Scan for the cell matching the given text and deliver its (X, Y) coordinate at center. 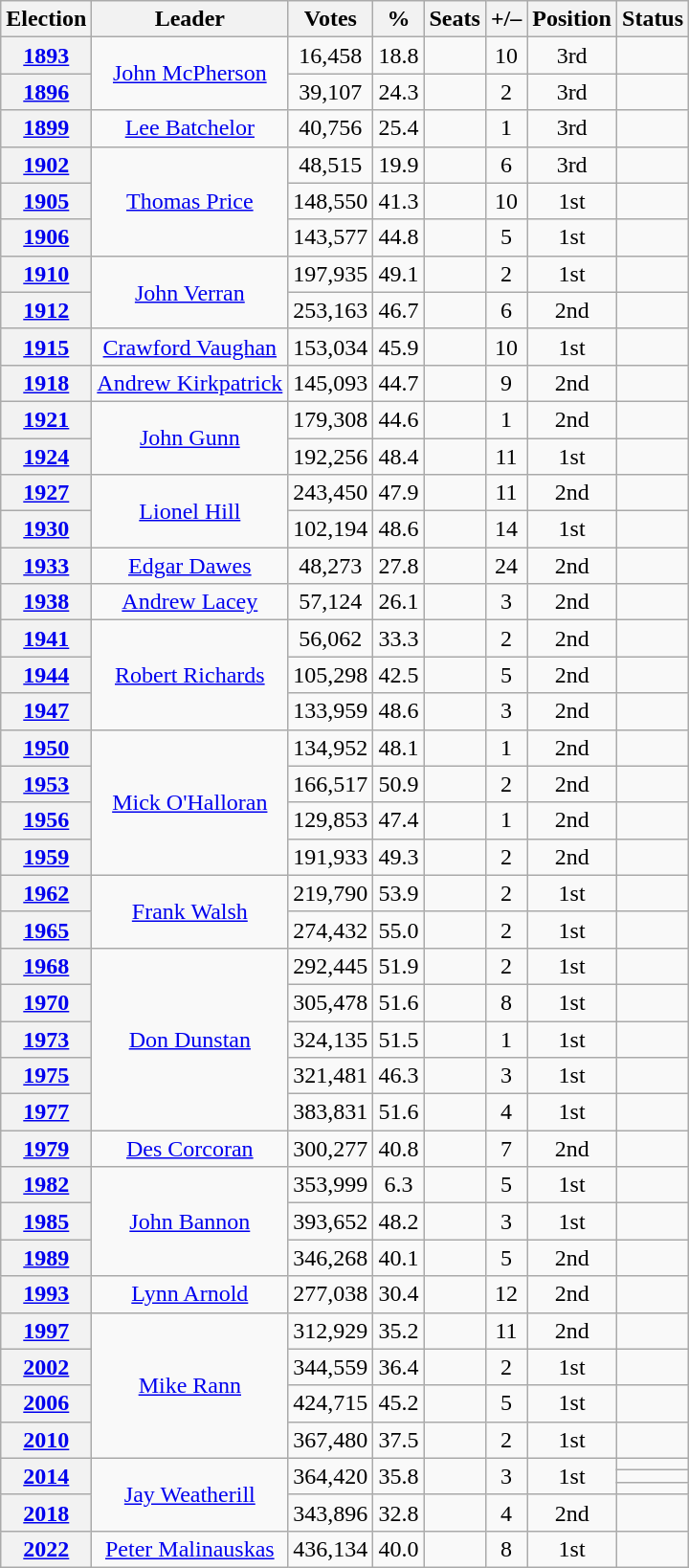
36.4 (398, 1367)
49.3 (398, 857)
1921 (46, 419)
1933 (46, 566)
Frank Walsh (189, 911)
133,959 (331, 711)
1968 (46, 966)
436,134 (331, 1549)
145,093 (331, 383)
51.5 (398, 1039)
6.3 (398, 1185)
John McPherson (189, 74)
1973 (46, 1039)
1893 (46, 56)
1924 (46, 457)
19.9 (398, 165)
191,933 (331, 857)
253,163 (331, 310)
26.1 (398, 602)
2002 (46, 1367)
46.3 (398, 1076)
+/– (505, 19)
1997 (46, 1331)
1927 (46, 493)
48.2 (398, 1221)
Andrew Lacey (189, 602)
40.1 (398, 1258)
Thomas Price (189, 201)
292,445 (331, 966)
1989 (46, 1258)
166,517 (331, 784)
John Verran (189, 292)
24 (505, 566)
41.3 (398, 201)
39,107 (331, 92)
32.8 (398, 1512)
1905 (46, 201)
1915 (46, 347)
27.8 (398, 566)
1953 (46, 784)
Des Corcoran (189, 1149)
30.4 (398, 1294)
48.4 (398, 457)
48,273 (331, 566)
1975 (46, 1076)
Mick O'Halloran (189, 802)
John Gunn (189, 437)
Votes (331, 19)
48.1 (398, 748)
50.9 (398, 784)
383,831 (331, 1112)
45.9 (398, 347)
277,038 (331, 1294)
353,999 (331, 1185)
Leader (189, 19)
364,420 (331, 1476)
134,952 (331, 748)
2006 (46, 1403)
35.2 (398, 1331)
Peter Malinauskas (189, 1549)
300,277 (331, 1149)
35.8 (398, 1476)
Lionel Hill (189, 511)
424,715 (331, 1403)
197,935 (331, 274)
1910 (46, 274)
1962 (46, 893)
1993 (46, 1294)
56,062 (331, 638)
14 (505, 529)
40.8 (398, 1149)
47.9 (398, 493)
25.4 (398, 128)
9 (505, 383)
40.0 (398, 1549)
53.9 (398, 893)
2010 (46, 1440)
46.7 (398, 310)
Edgar Dawes (189, 566)
148,550 (331, 201)
Andrew Kirkpatrick (189, 383)
343,896 (331, 1512)
1950 (46, 748)
49.1 (398, 274)
Crawford Vaughan (189, 347)
51.9 (398, 966)
16,458 (331, 56)
344,559 (331, 1367)
Lee Batchelor (189, 128)
129,853 (331, 820)
24.3 (398, 92)
321,481 (331, 1076)
1930 (46, 529)
102,194 (331, 529)
1938 (46, 602)
1956 (46, 820)
45.2 (398, 1403)
Robert Richards (189, 675)
1918 (46, 383)
393,652 (331, 1221)
312,929 (331, 1331)
% (398, 19)
1896 (46, 92)
2022 (46, 1549)
48,515 (331, 165)
1944 (46, 675)
243,450 (331, 493)
40,756 (331, 128)
57,124 (331, 602)
1906 (46, 237)
42.5 (398, 675)
1941 (46, 638)
367,480 (331, 1440)
18.8 (398, 56)
37.5 (398, 1440)
55.0 (398, 930)
1902 (46, 165)
179,308 (331, 419)
1982 (46, 1185)
1959 (46, 857)
305,478 (331, 1002)
219,790 (331, 893)
Don Dunstan (189, 1039)
1965 (46, 930)
1947 (46, 711)
Jay Weatherill (189, 1494)
2014 (46, 1476)
John Bannon (189, 1221)
47.4 (398, 820)
1985 (46, 1221)
Lynn Arnold (189, 1294)
Seats (455, 19)
324,135 (331, 1039)
Mike Rann (189, 1385)
105,298 (331, 675)
274,432 (331, 930)
346,268 (331, 1258)
44.7 (398, 383)
44.8 (398, 237)
7 (505, 1149)
33.3 (398, 638)
2018 (46, 1512)
143,577 (331, 237)
1979 (46, 1149)
44.6 (398, 419)
1977 (46, 1112)
Election (46, 19)
Position (572, 19)
153,034 (331, 347)
1912 (46, 310)
12 (505, 1294)
1899 (46, 128)
192,256 (331, 457)
1970 (46, 1002)
Status (653, 19)
